Return (X, Y) of the center of cell containing provided text 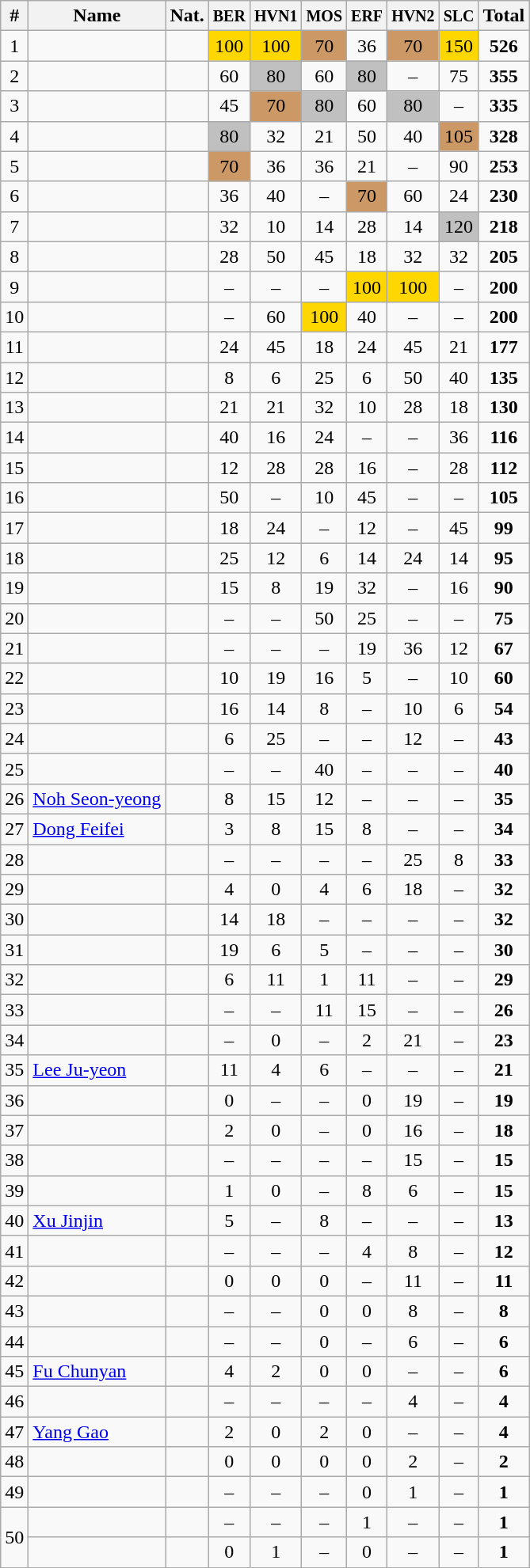
Fu Chunyan (97, 1372)
54 (504, 708)
BER (229, 16)
HVN1 (276, 16)
95 (504, 558)
17 (14, 528)
335 (504, 106)
31 (14, 950)
MOS (325, 16)
9 (14, 287)
7 (14, 226)
47 (14, 1432)
112 (504, 468)
218 (504, 226)
120 (459, 226)
ERF (368, 16)
Xu Jinjin (97, 1221)
42 (14, 1281)
526 (504, 46)
49 (14, 1492)
Lee Ju-yeon (97, 1070)
SLC (459, 16)
205 (504, 256)
150 (459, 46)
HVN2 (414, 16)
20 (14, 618)
Name (97, 16)
Noh Seon-yeong (97, 799)
177 (504, 347)
253 (504, 166)
Yang Gao (97, 1432)
39 (14, 1190)
230 (504, 196)
130 (504, 408)
46 (14, 1402)
67 (504, 648)
355 (504, 76)
41 (14, 1251)
38 (14, 1160)
# (14, 16)
116 (504, 438)
Total (504, 16)
328 (504, 136)
22 (14, 678)
135 (504, 378)
48 (14, 1462)
Nat. (187, 16)
37 (14, 1130)
Dong Feifei (97, 829)
27 (14, 829)
44 (14, 1342)
99 (504, 528)
